Output the (x, y) coordinate of the center of the cell containing the given text.  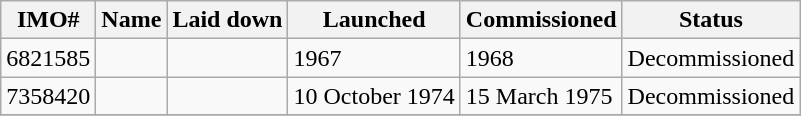
10 October 1974 (374, 96)
1968 (541, 58)
Name (132, 20)
IMO# (48, 20)
Laid down (228, 20)
Commissioned (541, 20)
15 March 1975 (541, 96)
6821585 (48, 58)
Status (711, 20)
1967 (374, 58)
7358420 (48, 96)
Launched (374, 20)
